Detect which cell encompasses the target text, then output its (X, Y) center coordinate. 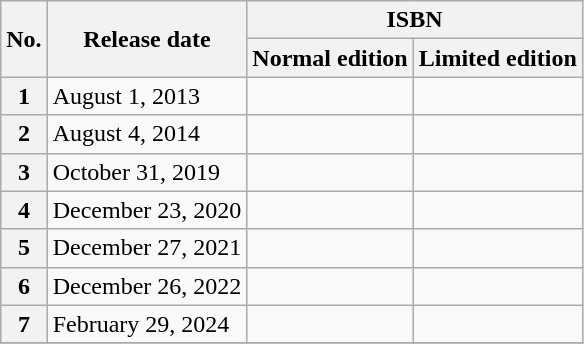
1 (24, 96)
February 29, 2024 (147, 324)
3 (24, 172)
6 (24, 286)
No. (24, 39)
August 1, 2013 (147, 96)
4 (24, 210)
December 27, 2021 (147, 248)
Release date (147, 39)
Limited edition (498, 58)
5 (24, 248)
7 (24, 324)
Normal edition (330, 58)
December 23, 2020 (147, 210)
ISBN (414, 20)
December 26, 2022 (147, 286)
2 (24, 134)
October 31, 2019 (147, 172)
August 4, 2014 (147, 134)
